Identify which cell holds the provided text, then report its [X, Y] central coordinate. 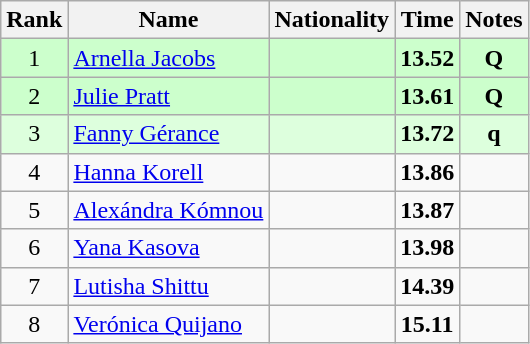
Hanna Korell [168, 172]
Notes [494, 20]
Rank [34, 20]
Yana Kasova [168, 248]
15.11 [428, 324]
5 [34, 210]
Alexándra Kómnou [168, 210]
13.87 [428, 210]
13.98 [428, 248]
Time [428, 20]
Name [168, 20]
1 [34, 58]
13.61 [428, 96]
4 [34, 172]
13.52 [428, 58]
Verónica Quijano [168, 324]
13.72 [428, 134]
13.86 [428, 172]
Lutisha Shittu [168, 286]
8 [34, 324]
3 [34, 134]
Julie Pratt [168, 96]
q [494, 134]
Arnella Jacobs [168, 58]
14.39 [428, 286]
6 [34, 248]
Fanny Gérance [168, 134]
7 [34, 286]
2 [34, 96]
Nationality [332, 20]
